Capture the cell that displays the provided text and extract its [x, y] central coordinate. 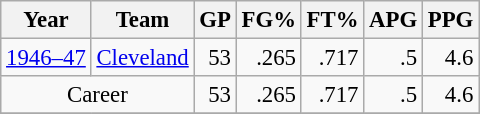
Cleveland [142, 58]
Career [98, 95]
Team [142, 20]
PPG [450, 20]
FT% [332, 20]
APG [394, 20]
Year [46, 20]
FG% [268, 20]
1946–47 [46, 58]
GP [215, 20]
